Extract the [x, y] coordinate from the center of the cell holding the provided text.  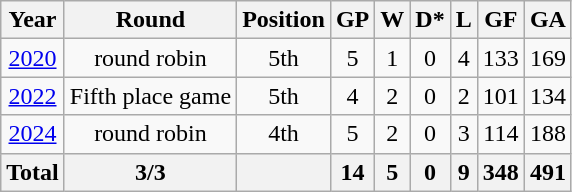
134 [548, 96]
Round [150, 20]
114 [500, 134]
Position [284, 20]
348 [500, 172]
D* [430, 20]
Year [33, 20]
101 [500, 96]
3/3 [150, 172]
2022 [33, 96]
2024 [33, 134]
W [392, 20]
9 [464, 172]
4th [284, 134]
133 [500, 58]
L [464, 20]
3 [464, 134]
1 [392, 58]
GP [352, 20]
2020 [33, 58]
Total [33, 172]
Fifth place game [150, 96]
GF [500, 20]
188 [548, 134]
491 [548, 172]
14 [352, 172]
GA [548, 20]
169 [548, 58]
